Return (x, y) of the center of cell containing provided text 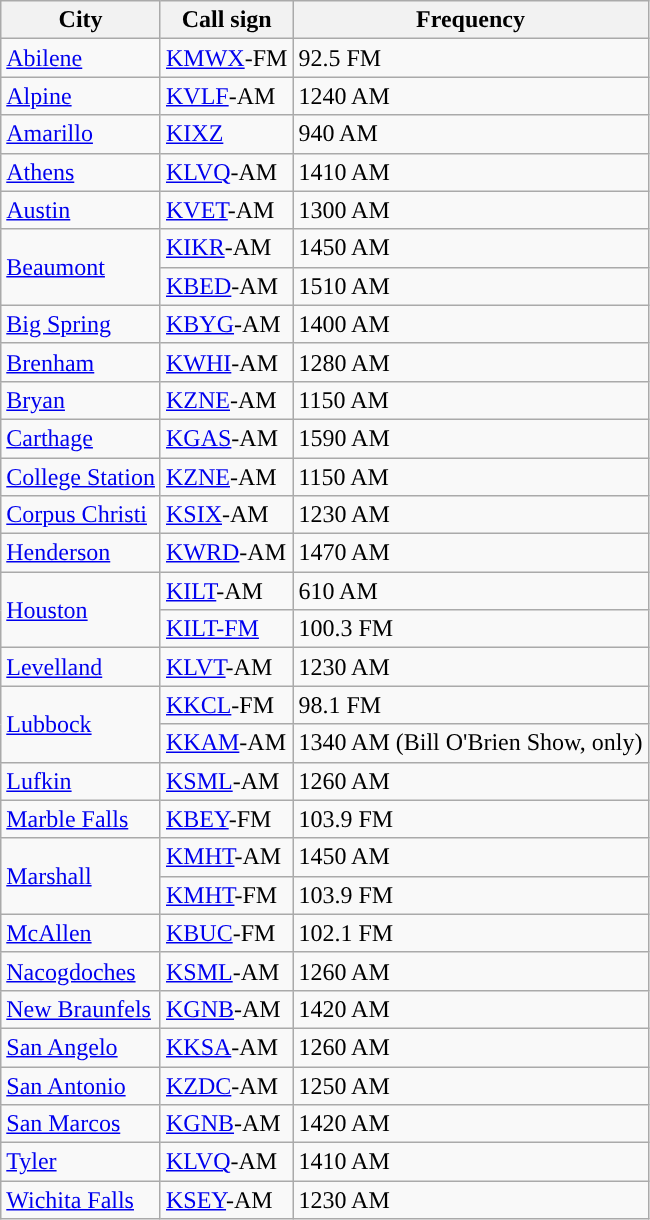
KMWX-FM (226, 58)
Brenham (81, 362)
Lubbock (81, 724)
1470 AM (470, 553)
Nacogdoches (81, 971)
KIKR-AM (226, 248)
Call sign (226, 20)
KLVT-AM (226, 667)
Alpine (81, 96)
Abilene (81, 58)
Big Spring (81, 324)
KGAS-AM (226, 438)
Frequency (470, 20)
KWRD-AM (226, 553)
KSIX-AM (226, 515)
Austin (81, 210)
KKAM-AM (226, 743)
Beaumont (81, 267)
McAllen (81, 933)
KBUC-FM (226, 933)
KVLF-AM (226, 96)
1280 AM (470, 362)
1510 AM (470, 286)
KKSA-AM (226, 1047)
KMHT-AM (226, 857)
1400 AM (470, 324)
100.3 FM (470, 629)
San Angelo (81, 1047)
KVET-AM (226, 210)
Athens (81, 172)
San Antonio (81, 1085)
Marshall (81, 876)
Houston (81, 610)
KSEY-AM (226, 1200)
San Marcos (81, 1124)
KILT-AM (226, 591)
KILT-FM (226, 629)
92.5 FM (470, 58)
1590 AM (470, 438)
Carthage (81, 438)
98.1 FM (470, 705)
Bryan (81, 400)
Marble Falls (81, 819)
KIXZ (226, 134)
KWHI-AM (226, 362)
KBYG-AM (226, 324)
College Station (81, 477)
Wichita Falls (81, 1200)
1240 AM (470, 96)
1340 AM (Bill O'Brien Show, only) (470, 743)
KKCL-FM (226, 705)
Lufkin (81, 781)
City (81, 20)
KZDC-AM (226, 1085)
Tyler (81, 1162)
940 AM (470, 134)
1300 AM (470, 210)
102.1 FM (470, 933)
1250 AM (470, 1085)
Levelland (81, 667)
KBED-AM (226, 286)
Henderson (81, 553)
610 AM (470, 591)
New Braunfels (81, 1009)
KBEY-FM (226, 819)
Corpus Christi (81, 515)
Amarillo (81, 134)
KMHT-FM (226, 895)
